Return the (x, y) coordinate for the center point of the cell that contains the specified text.  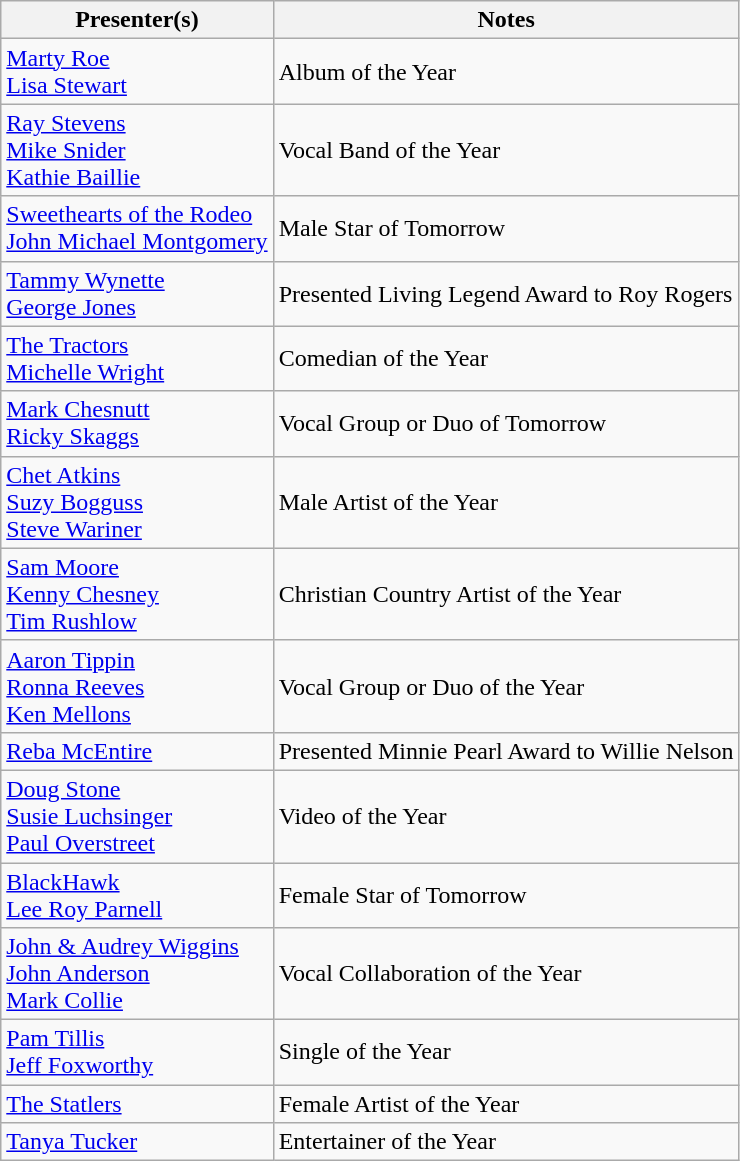
Sweethearts of the RodeoJohn Michael Montgomery (137, 228)
Sam MooreKenny ChesneyTim Rushlow (137, 594)
Vocal Collaboration of the Year (506, 974)
Marty RoeLisa Stewart (137, 72)
Presented Living Legend Award to Roy Rogers (506, 294)
Video of the Year (506, 816)
Chet AtkinsSuzy BoggussSteve Wariner (137, 502)
Album of the Year (506, 72)
Male Artist of the Year (506, 502)
Tanya Tucker (137, 1142)
Vocal Group or Duo of Tomorrow (506, 424)
Reba McEntire (137, 751)
Presented Minnie Pearl Award to Willie Nelson (506, 751)
The Statlers (137, 1104)
The TractorsMichelle Wright (137, 358)
Male Star of Tomorrow (506, 228)
Comedian of the Year (506, 358)
Ray StevensMike SniderKathie Baillie (137, 150)
Tammy WynetteGeorge Jones (137, 294)
Female Artist of the Year (506, 1104)
BlackHawkLee Roy Parnell (137, 894)
Presenter(s) (137, 20)
Notes (506, 20)
Entertainer of the Year (506, 1142)
Vocal Group or Duo of the Year (506, 686)
Aaron TippinRonna ReevesKen Mellons (137, 686)
John & Audrey WigginsJohn AndersonMark Collie (137, 974)
Doug StoneSusie LuchsingerPaul Overstreet (137, 816)
Christian Country Artist of the Year (506, 594)
Female Star of Tomorrow (506, 894)
Vocal Band of the Year (506, 150)
Pam TillisJeff Foxworthy (137, 1052)
Single of the Year (506, 1052)
Mark ChesnuttRicky Skaggs (137, 424)
